For the text-containing cell, return its midpoint in [X, Y] coordinate format. 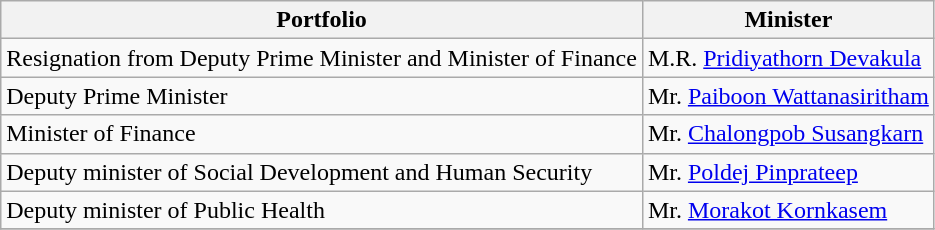
Resignation from Deputy Prime Minister and Minister of Finance [322, 58]
Deputy minister of Public Health [322, 210]
Mr. Chalongpob Susangkarn [788, 134]
M.R. Pridiyathorn Devakula [788, 58]
Portfolio [322, 20]
Mr. Paiboon Wattanasiritham [788, 96]
Mr. Morakot Kornkasem [788, 210]
Minister of Finance [322, 134]
Mr. Poldej Pinprateep [788, 172]
Deputy minister of Social Development and Human Security [322, 172]
Deputy Prime Minister [322, 96]
Minister [788, 20]
